Identify which cell holds the provided text, then report its [x, y] central coordinate. 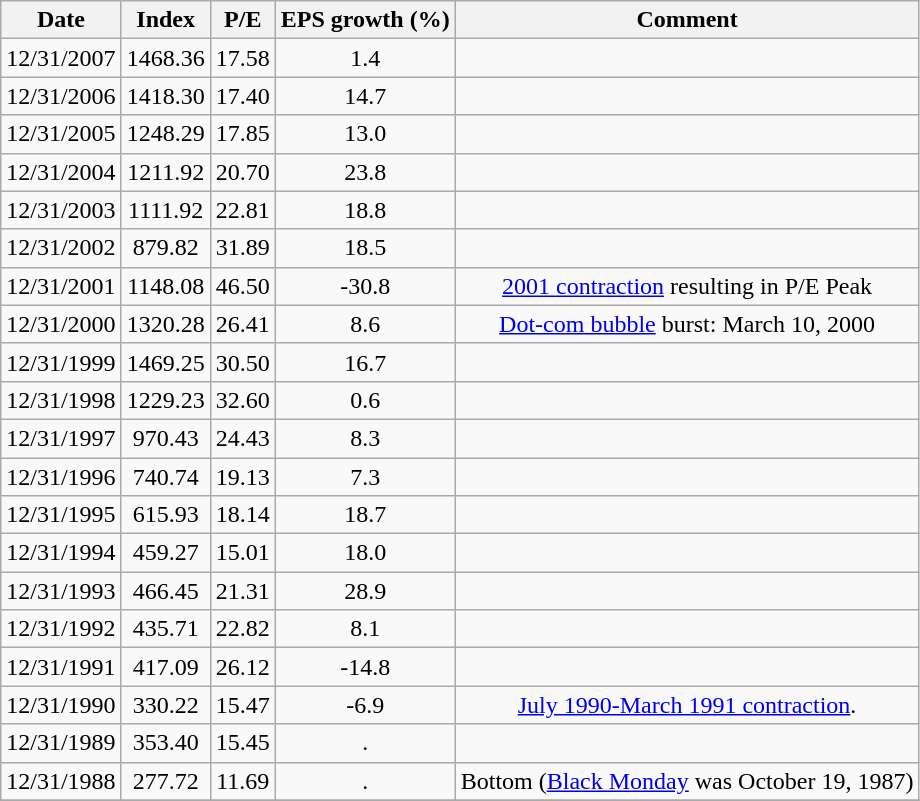
18.14 [242, 515]
353.40 [166, 743]
277.72 [166, 781]
15.45 [242, 743]
28.9 [365, 591]
8.3 [365, 438]
18.7 [365, 515]
26.12 [242, 667]
1.4 [365, 58]
12/31/2000 [61, 324]
466.45 [166, 591]
Index [166, 20]
879.82 [166, 248]
1148.08 [166, 286]
-30.8 [365, 286]
19.13 [242, 477]
12/31/2002 [61, 248]
1468.36 [166, 58]
1229.23 [166, 400]
740.74 [166, 477]
Comment [687, 20]
0.6 [365, 400]
417.09 [166, 667]
2001 contraction resulting in P/E Peak [687, 286]
1248.29 [166, 134]
7.3 [365, 477]
12/31/1989 [61, 743]
12/31/2006 [61, 96]
615.93 [166, 515]
22.81 [242, 210]
12/31/2003 [61, 210]
1469.25 [166, 362]
21.31 [242, 591]
12/31/1990 [61, 705]
435.71 [166, 629]
12/31/1988 [61, 781]
18.0 [365, 553]
12/31/1992 [61, 629]
16.7 [365, 362]
46.50 [242, 286]
18.8 [365, 210]
12/31/2004 [61, 172]
8.6 [365, 324]
1320.28 [166, 324]
12/31/2005 [61, 134]
P/E [242, 20]
17.58 [242, 58]
20.70 [242, 172]
14.7 [365, 96]
-6.9 [365, 705]
8.1 [365, 629]
12/31/2007 [61, 58]
12/31/1997 [61, 438]
Bottom (Black Monday was October 19, 1987) [687, 781]
1211.92 [166, 172]
EPS growth (%) [365, 20]
11.69 [242, 781]
12/31/1994 [61, 553]
12/31/1993 [61, 591]
12/31/1998 [61, 400]
July 1990-March 1991 contraction. [687, 705]
32.60 [242, 400]
Dot-com bubble burst: March 10, 2000 [687, 324]
-14.8 [365, 667]
12/31/1991 [61, 667]
23.8 [365, 172]
24.43 [242, 438]
970.43 [166, 438]
17.85 [242, 134]
12/31/2001 [61, 286]
Date [61, 20]
31.89 [242, 248]
12/31/1995 [61, 515]
13.0 [365, 134]
12/31/1996 [61, 477]
459.27 [166, 553]
26.41 [242, 324]
1111.92 [166, 210]
17.40 [242, 96]
15.47 [242, 705]
12/31/1999 [61, 362]
330.22 [166, 705]
15.01 [242, 553]
18.5 [365, 248]
30.50 [242, 362]
22.82 [242, 629]
1418.30 [166, 96]
